Locate the cell with the specified text and output its [X, Y] center coordinate. 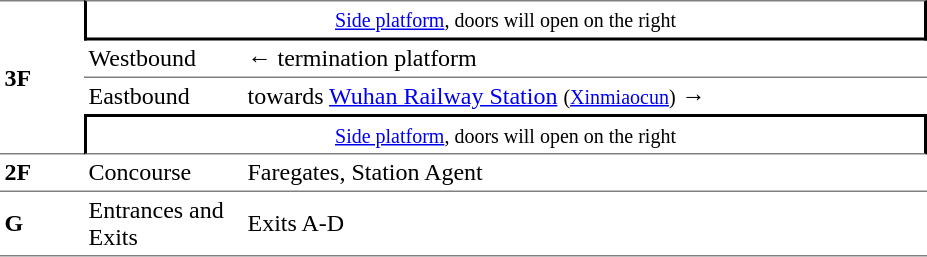
G [42, 224]
2F [42, 173]
3F [42, 77]
Westbound [164, 59]
Eastbound [164, 96]
towards Wuhan Railway Station (Xinmiaocun) → [585, 96]
← termination platform [585, 59]
Concourse [164, 173]
Faregates, Station Agent [585, 173]
Exits A-D [585, 224]
Entrances and Exits [164, 224]
